Return the (x, y) coordinate for the center point of the cell that contains the specified text.  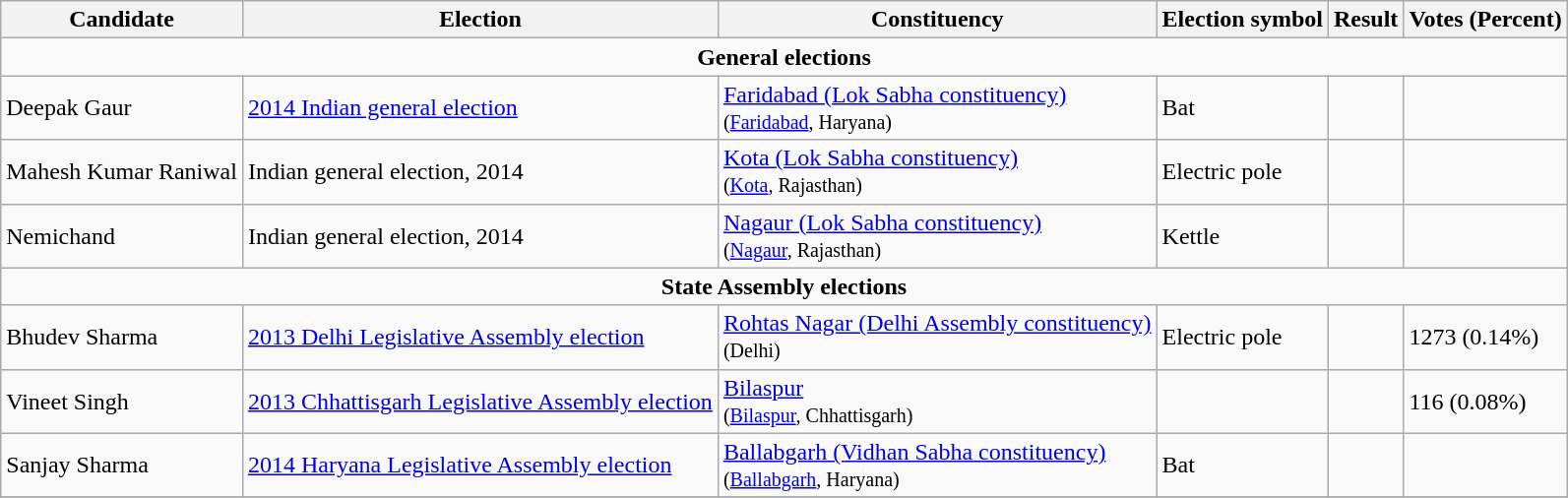
Nemichand (122, 236)
2014 Haryana Legislative Assembly election (480, 465)
Vineet Singh (122, 402)
State Assembly elections (784, 286)
Candidate (122, 20)
Result (1365, 20)
Mahesh Kumar Raniwal (122, 171)
2013 Chhattisgarh Legislative Assembly election (480, 402)
116 (0.08%) (1485, 402)
Nagaur (Lok Sabha constituency) (Nagaur, Rajasthan) (937, 236)
Bhudev Sharma (122, 337)
Faridabad (Lok Sabha constituency) (Faridabad, Haryana) (937, 108)
Kettle (1242, 236)
Election (480, 20)
Sanjay Sharma (122, 465)
Votes (Percent) (1485, 20)
Bilaspur(Bilaspur, Chhattisgarh) (937, 402)
Constituency (937, 20)
Kota (Lok Sabha constituency) (Kota, Rajasthan) (937, 171)
2014 Indian general election (480, 108)
Deepak Gaur (122, 108)
Rohtas Nagar (Delhi Assembly constituency) (Delhi) (937, 337)
General elections (784, 57)
Ballabgarh (Vidhan Sabha constituency) (Ballabgarh, Haryana) (937, 465)
Election symbol (1242, 20)
2013 Delhi Legislative Assembly election (480, 337)
1273 (0.14%) (1485, 337)
